Return [X, Y] of the center of cell containing provided text 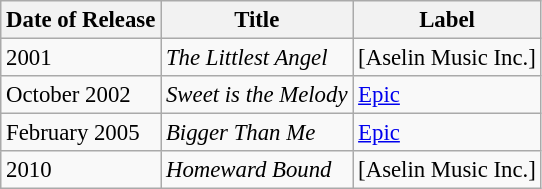
The Littlest Angel [257, 58]
February 2005 [81, 133]
Bigger Than Me [257, 133]
2001 [81, 58]
Sweet is the Melody [257, 95]
Label [447, 20]
October 2002 [81, 95]
Title [257, 20]
2010 [81, 170]
Date of Release [81, 20]
Homeward Bound [257, 170]
